For the text-containing cell, return its midpoint in (x, y) coordinate format. 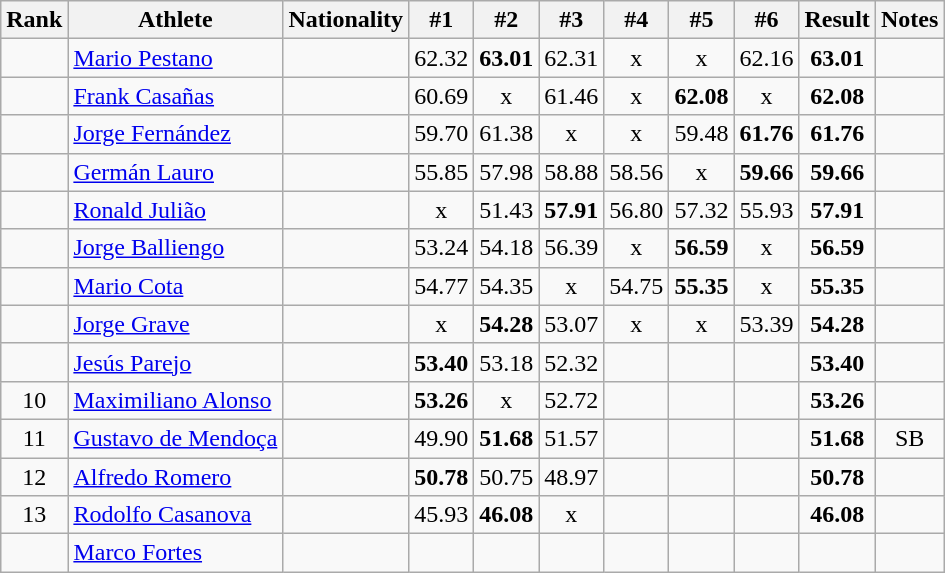
Frank Casañas (176, 96)
SB (909, 438)
61.38 (506, 134)
Germán Lauro (176, 172)
56.80 (636, 210)
#5 (702, 20)
56.39 (572, 248)
11 (34, 438)
53.18 (506, 362)
54.75 (636, 286)
58.88 (572, 172)
57.98 (506, 172)
62.16 (766, 58)
13 (34, 515)
55.85 (442, 172)
12 (34, 477)
Ronald Julião (176, 210)
Rodolfo Casanova (176, 515)
Jorge Grave (176, 324)
48.97 (572, 477)
Nationality (346, 20)
10 (34, 400)
#2 (506, 20)
61.46 (572, 96)
Jorge Balliengo (176, 248)
Marco Fortes (176, 553)
62.31 (572, 58)
53.07 (572, 324)
Maximiliano Alonso (176, 400)
Alfredo Romero (176, 477)
53.39 (766, 324)
54.18 (506, 248)
59.70 (442, 134)
Mario Pestano (176, 58)
Athlete (176, 20)
Jesús Parejo (176, 362)
Mario Cota (176, 286)
55.93 (766, 210)
Jorge Fernández (176, 134)
#6 (766, 20)
49.90 (442, 438)
50.75 (506, 477)
Result (837, 20)
45.93 (442, 515)
51.43 (506, 210)
#4 (636, 20)
54.77 (442, 286)
58.56 (636, 172)
57.32 (702, 210)
62.32 (442, 58)
59.48 (702, 134)
60.69 (442, 96)
Gustavo de Mendoça (176, 438)
53.24 (442, 248)
52.32 (572, 362)
Rank (34, 20)
54.35 (506, 286)
52.72 (572, 400)
#1 (442, 20)
51.57 (572, 438)
#3 (572, 20)
Notes (909, 20)
